Scan for the cell matching the given text and deliver its (x, y) coordinate at center. 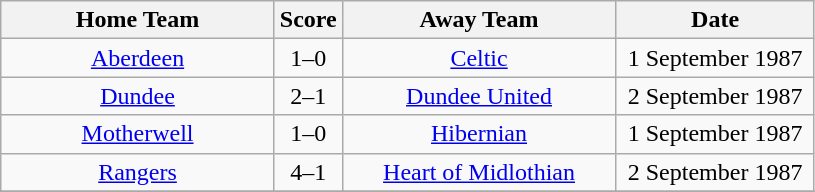
4–1 (308, 172)
Celtic (479, 58)
Hibernian (479, 134)
Dundee (138, 96)
Motherwell (138, 134)
Score (308, 20)
Away Team (479, 20)
2–1 (308, 96)
Dundee United (479, 96)
Aberdeen (138, 58)
Rangers (138, 172)
Heart of Midlothian (479, 172)
Home Team (138, 20)
Date (716, 20)
